Return the [X, Y] coordinate for the center point of the cell that contains the specified text.  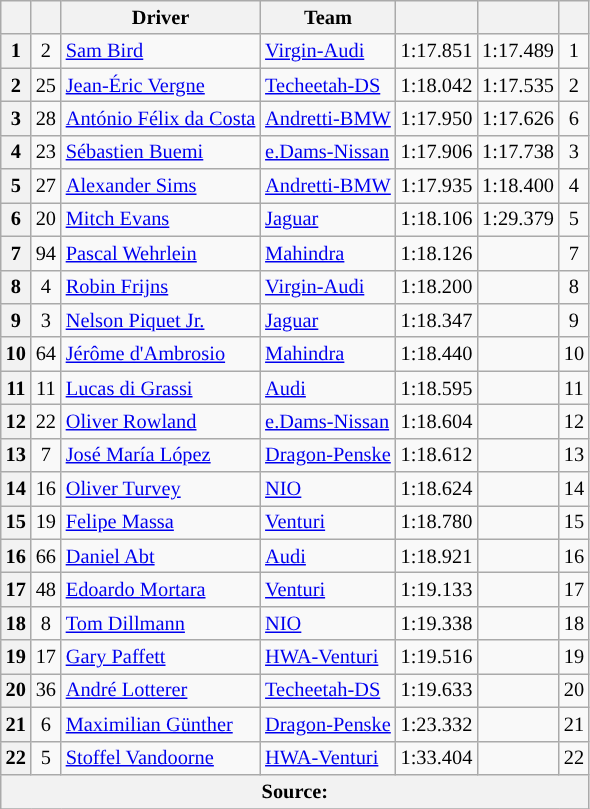
28 [46, 118]
1:23.332 [437, 724]
1:18.624 [437, 489]
1:18.780 [437, 522]
Source: [295, 791]
1:18.126 [437, 253]
Maximilian Günther [160, 724]
1:18.612 [437, 455]
1:19.133 [437, 589]
66 [46, 556]
Lucas di Grassi [160, 388]
48 [46, 589]
Nelson Piquet Jr. [160, 320]
1:18.400 [518, 186]
23 [46, 152]
Tom Dillmann [160, 623]
1:17.626 [518, 118]
Driver [160, 17]
1:17.489 [518, 51]
1:17.738 [518, 152]
1:18.440 [437, 354]
1:17.935 [437, 186]
José María López [160, 455]
1:18.604 [437, 421]
1:18.106 [437, 219]
1:18.042 [437, 85]
Stoffel Vandoorne [160, 758]
António Félix da Costa [160, 118]
Robin Frijns [160, 287]
Felipe Massa [160, 522]
1:18.921 [437, 556]
Mitch Evans [160, 219]
1:19.338 [437, 623]
Oliver Turvey [160, 489]
1:18.347 [437, 320]
1:18.595 [437, 388]
1:29.379 [518, 219]
1:17.950 [437, 118]
1:19.516 [437, 657]
94 [46, 253]
Jean-Éric Vergne [160, 85]
1:18.200 [437, 287]
Gary Paffett [160, 657]
1:33.404 [437, 758]
64 [46, 354]
Daniel Abt [160, 556]
1:17.535 [518, 85]
Sam Bird [160, 51]
1:17.851 [437, 51]
1:17.906 [437, 152]
Jérôme d'Ambrosio [160, 354]
Alexander Sims [160, 186]
Pascal Wehrlein [160, 253]
Oliver Rowland [160, 421]
1:19.633 [437, 690]
Team [328, 17]
Sébastien Buemi [160, 152]
36 [46, 690]
27 [46, 186]
25 [46, 85]
Edoardo Mortara [160, 589]
André Lotterer [160, 690]
